Provide the [X, Y] coordinate of the cell's center where the given text is located.  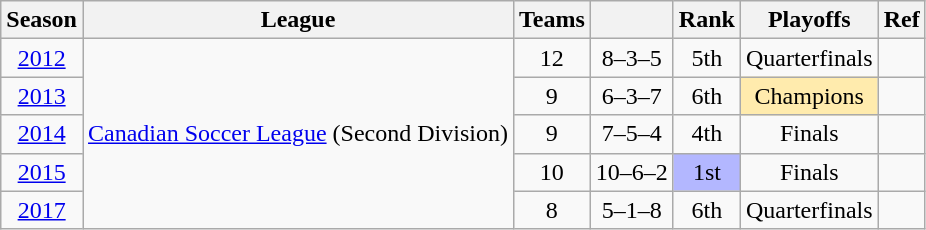
12 [552, 58]
2013 [42, 96]
Ref [902, 20]
7–5–4 [632, 134]
5th [706, 58]
1st [706, 172]
6–3–7 [632, 96]
2014 [42, 134]
10–6–2 [632, 172]
8–3–5 [632, 58]
2012 [42, 58]
Champions [809, 96]
2015 [42, 172]
5–1–8 [632, 210]
10 [552, 172]
4th [706, 134]
Season [42, 20]
2017 [42, 210]
Rank [706, 20]
8 [552, 210]
Playoffs [809, 20]
League [298, 20]
Canadian Soccer League (Second Division) [298, 134]
Teams [552, 20]
